Provide the (X, Y) coordinate of the cell's center where the given text is located.  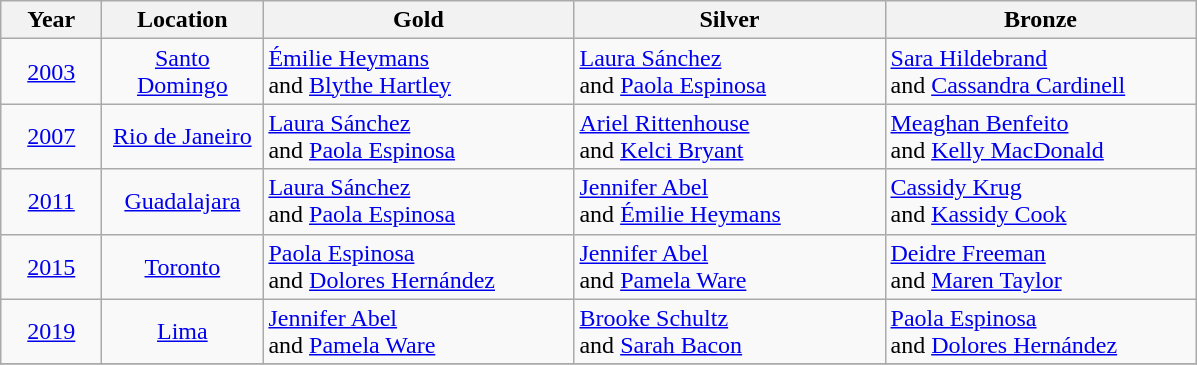
2007 (52, 136)
2015 (52, 266)
Cassidy Krugand Kassidy Cook (1040, 202)
Ariel Rittenhouseand Kelci Bryant (730, 136)
Gold (418, 20)
Bronze (1040, 20)
Guadalajara (182, 202)
Jennifer Abeland Émilie Heymans (730, 202)
Year (52, 20)
2019 (52, 332)
Santo Domingo (182, 72)
Rio de Janeiro (182, 136)
Toronto (182, 266)
2011 (52, 202)
Silver (730, 20)
Sara Hildebrandand Cassandra Cardinell (1040, 72)
Location (182, 20)
2003 (52, 72)
Deidre Freeman and Maren Taylor (1040, 266)
Meaghan Benfeitoand Kelly MacDonald (1040, 136)
Émilie Heymansand Blythe Hartley (418, 72)
Brooke Schultzand Sarah Bacon (730, 332)
Lima (182, 332)
